Return (x, y) of the center of cell containing provided text 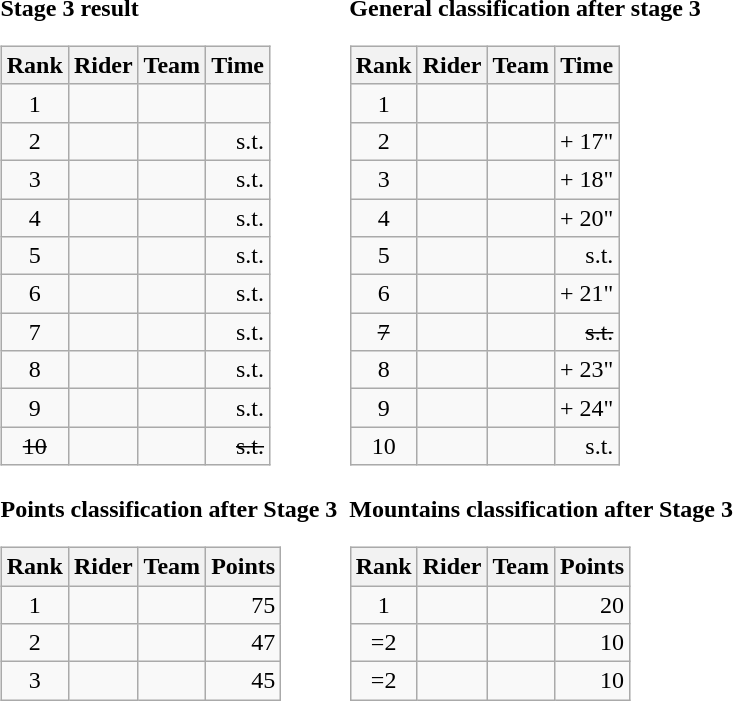
+ 20" (586, 217)
75 (244, 605)
+ 17" (586, 141)
+ 18" (586, 179)
47 (244, 643)
+ 21" (586, 294)
+ 23" (586, 370)
45 (244, 681)
20 (592, 605)
+ 24" (586, 408)
